Detect which cell encompasses the target text, then output its (X, Y) center coordinate. 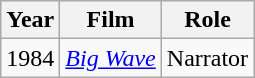
Narrator (207, 58)
Big Wave (110, 58)
Film (110, 20)
1984 (30, 58)
Role (207, 20)
Year (30, 20)
